Pinpoint the cell where the given text exists, returning its [X, Y] midpoint coordinate. 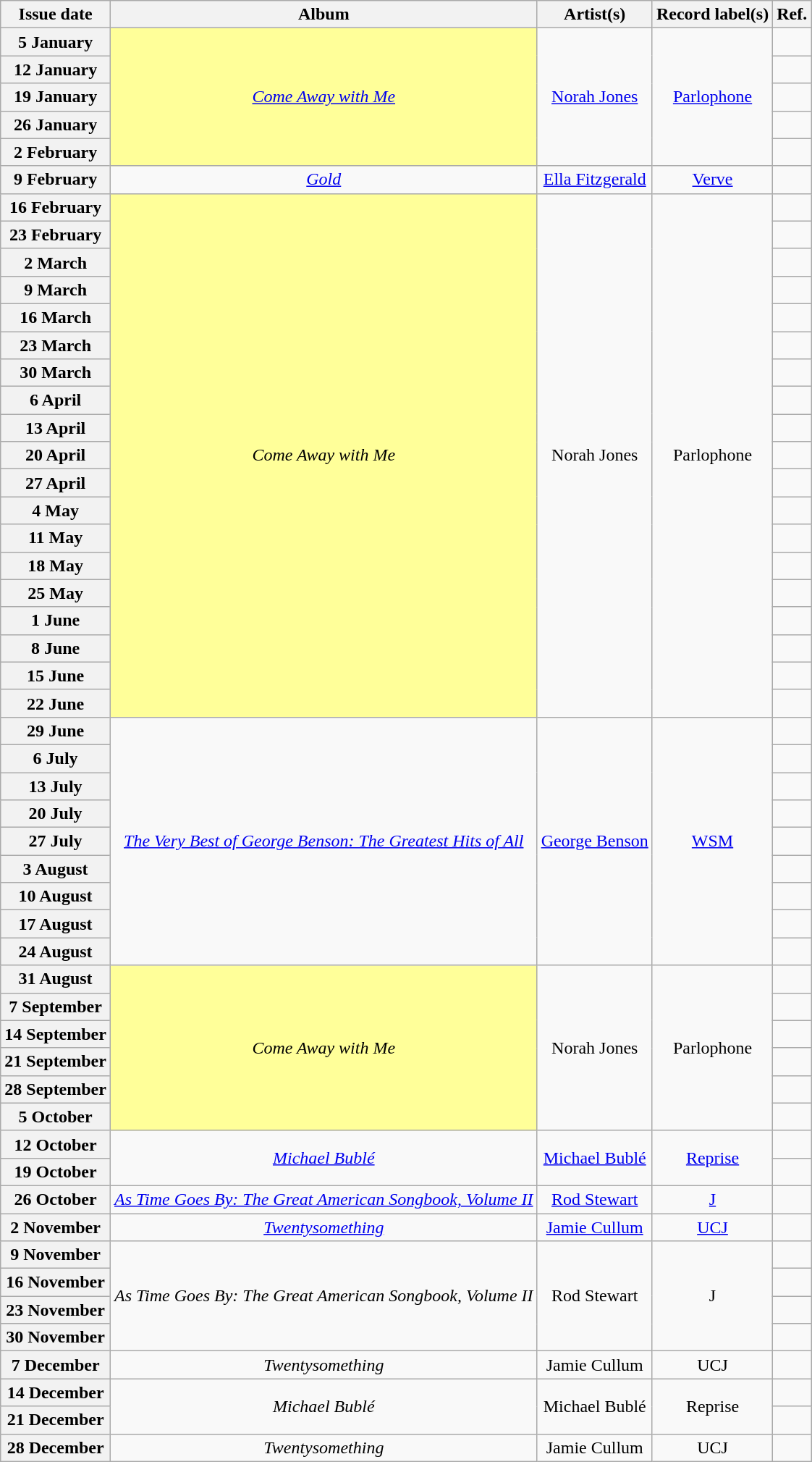
14 September [56, 1034]
25 May [56, 593]
27 July [56, 841]
16 November [56, 1282]
6 April [56, 400]
24 August [56, 951]
9 November [56, 1255]
20 April [56, 455]
21 December [56, 1420]
17 August [56, 924]
13 July [56, 786]
23 November [56, 1310]
18 May [56, 566]
11 May [56, 538]
7 September [56, 1007]
16 February [56, 207]
21 September [56, 1062]
8 June [56, 648]
2 November [56, 1227]
WSM [712, 841]
23 February [56, 235]
7 December [56, 1365]
Issue date [56, 14]
19 October [56, 1172]
29 June [56, 731]
23 March [56, 345]
22 June [56, 703]
27 April [56, 483]
4 May [56, 511]
28 December [56, 1448]
2 March [56, 262]
Ref. [792, 14]
9 February [56, 180]
5 October [56, 1117]
The Very Best of George Benson: The Greatest Hits of All [323, 841]
Album [323, 14]
Verve [712, 180]
12 January [56, 70]
10 August [56, 896]
14 December [56, 1392]
9 March [56, 290]
31 August [56, 979]
16 March [56, 317]
15 June [56, 676]
Artist(s) [595, 14]
13 April [56, 428]
30 March [56, 373]
1 June [56, 621]
26 January [56, 125]
George Benson [595, 841]
19 January [56, 97]
5 January [56, 42]
6 July [56, 758]
26 October [56, 1199]
Gold [323, 180]
Ella Fitzgerald [595, 180]
Record label(s) [712, 14]
12 October [56, 1144]
30 November [56, 1337]
28 September [56, 1089]
3 August [56, 869]
20 July [56, 814]
2 February [56, 152]
